Pinpoint the cell where the given text exists, returning its [x, y] midpoint coordinate. 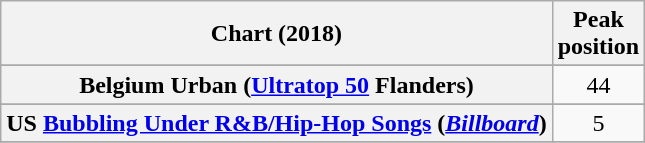
5 [598, 123]
US Bubbling Under R&B/Hip-Hop Songs (Billboard) [276, 123]
44 [598, 85]
Chart (2018) [276, 34]
Belgium Urban (Ultratop 50 Flanders) [276, 85]
Peakposition [598, 34]
